Detect which cell encompasses the target text, then output its (X, Y) center coordinate. 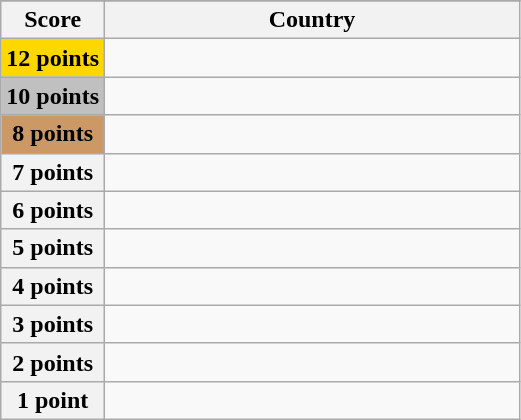
1 point (53, 400)
12 points (53, 58)
4 points (53, 286)
7 points (53, 172)
3 points (53, 324)
8 points (53, 134)
10 points (53, 96)
2 points (53, 362)
5 points (53, 248)
6 points (53, 210)
Country (312, 20)
Score (53, 20)
